Locate the cell with the specified text and output its (X, Y) center coordinate. 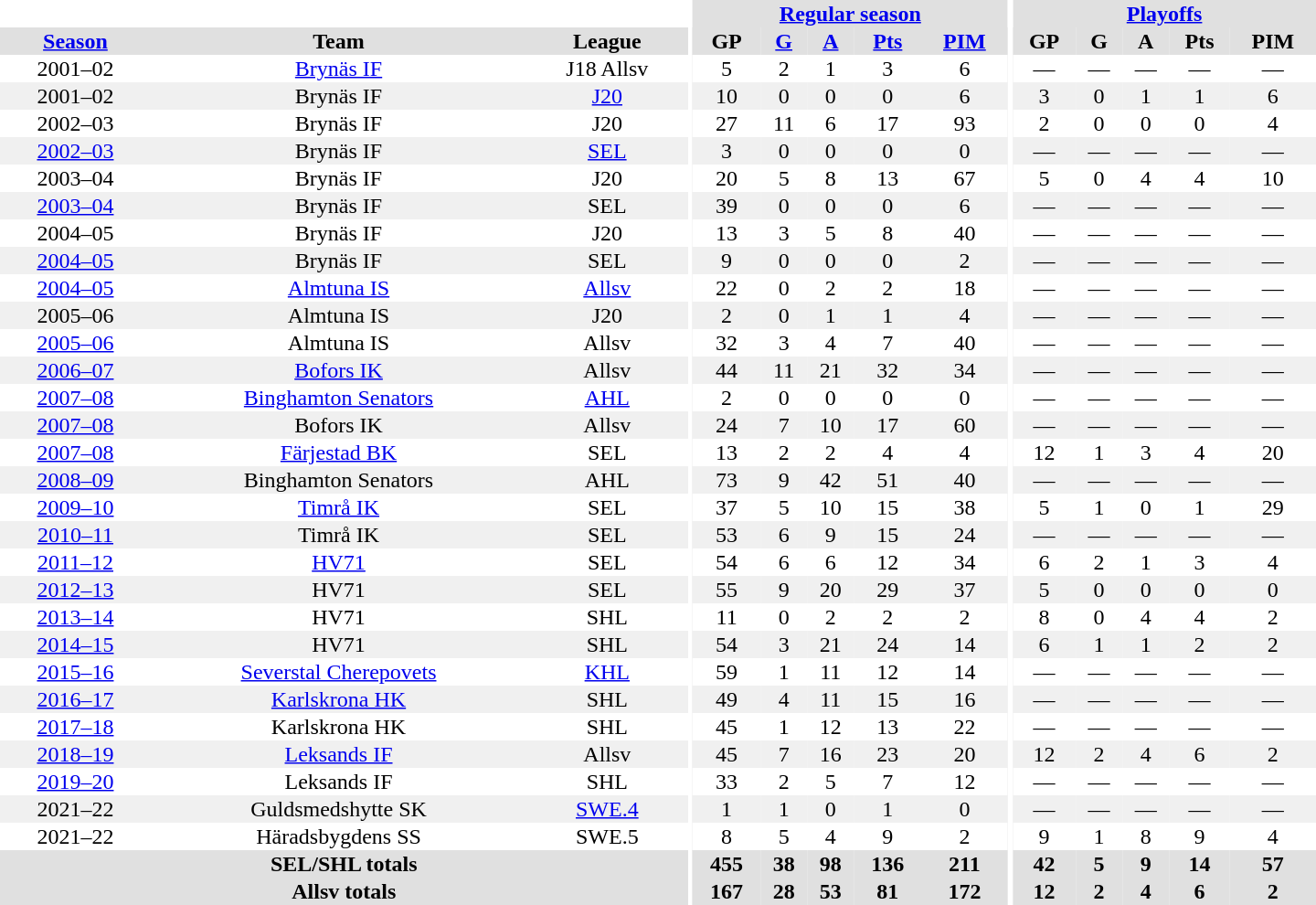
SWE.5 (607, 836)
2010–11 (75, 535)
27 (727, 123)
Season (75, 41)
2017–18 (75, 727)
55 (727, 590)
2016–17 (75, 699)
KHL (607, 672)
98 (830, 864)
33 (727, 782)
2015–16 (75, 672)
455 (727, 864)
SWE.4 (607, 809)
51 (887, 480)
League (607, 41)
18 (964, 288)
28 (784, 891)
Playoffs (1164, 14)
2011–12 (75, 562)
2006–07 (75, 370)
67 (964, 178)
2012–13 (75, 590)
60 (964, 425)
Team (338, 41)
81 (887, 891)
2008–09 (75, 480)
Häradsbygdens SS (338, 836)
59 (727, 672)
211 (964, 864)
23 (887, 754)
2009–10 (75, 507)
93 (964, 123)
Regular season (850, 14)
39 (727, 206)
2018–19 (75, 754)
57 (1273, 864)
167 (727, 891)
136 (887, 864)
49 (727, 699)
SEL/SHL totals (344, 864)
2019–20 (75, 782)
172 (964, 891)
73 (727, 480)
J18 Allsv (607, 69)
44 (727, 370)
2014–15 (75, 644)
Guldsmedshytte SK (338, 809)
2013–14 (75, 617)
Färjestad BK (338, 452)
Severstal Cherepovets (338, 672)
Allsv totals (344, 891)
